Return (x, y) of the center of cell containing provided text 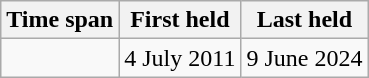
Time span (60, 20)
4 July 2011 (180, 58)
Last held (304, 20)
9 June 2024 (304, 58)
First held (180, 20)
